Return the (x, y) coordinate for the center point of the cell that contains the specified text.  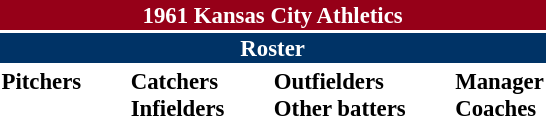
Roster (272, 48)
1961 Kansas City Athletics (272, 15)
